Determine the (X, Y) coordinate at the center of the cell enclosing the given text.  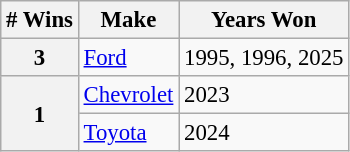
# Wins (40, 20)
1995, 1996, 2025 (264, 58)
1 (40, 114)
2024 (264, 133)
Years Won (264, 20)
Toyota (128, 133)
2023 (264, 95)
Make (128, 20)
3 (40, 58)
Chevrolet (128, 95)
Ford (128, 58)
